Detect which cell encompasses the target text, then output its (x, y) center coordinate. 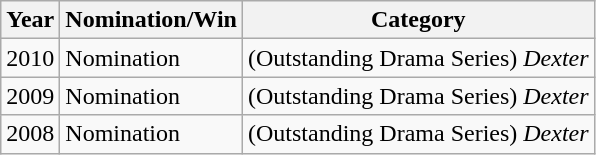
Year (30, 20)
Nomination/Win (152, 20)
2010 (30, 58)
Category (418, 20)
2009 (30, 96)
2008 (30, 134)
